Scan for the cell matching the given text and deliver its [x, y] coordinate at center. 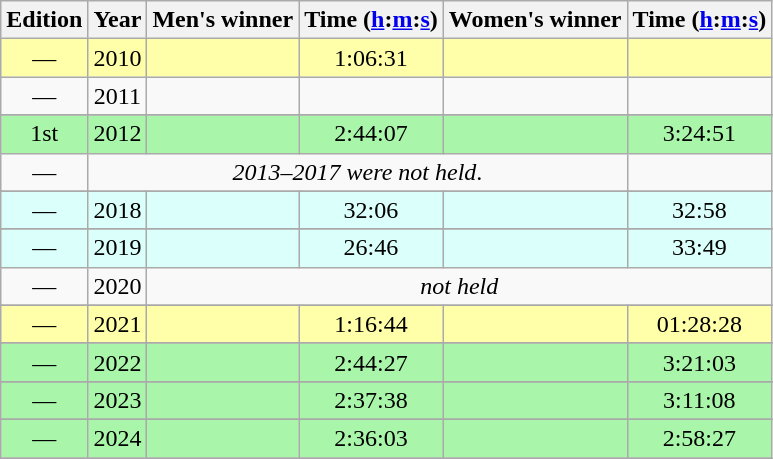
32:58 [700, 210]
01:28:28 [700, 324]
26:46 [372, 248]
2024 [118, 438]
Women's winner [535, 20]
3:24:51 [700, 134]
2013–2017 were not held. [358, 172]
3:11:08 [700, 400]
2:44:07 [372, 134]
Year [118, 20]
2018 [118, 210]
1st [44, 134]
2:37:38 [372, 400]
2021 [118, 324]
Edition [44, 20]
not held [460, 286]
2022 [118, 362]
33:49 [700, 248]
2012 [118, 134]
2010 [118, 58]
2011 [118, 96]
2:36:03 [372, 438]
2019 [118, 248]
2:58:27 [700, 438]
1:16:44 [372, 324]
3:21:03 [700, 362]
32:06 [372, 210]
2023 [118, 400]
2020 [118, 286]
2:44:27 [372, 362]
Men's winner [223, 20]
1:06:31 [372, 58]
